Find where the given text appears and provide that cell's center as (X, Y) coordinate. 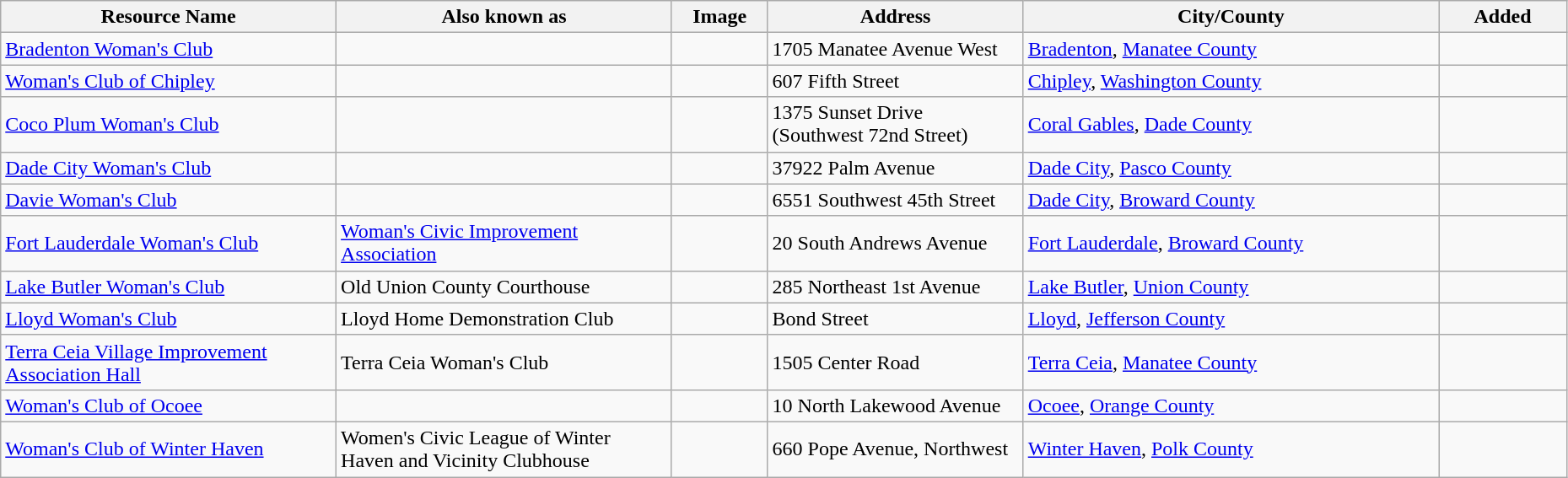
Women's Civic League of Winter Haven and Vicinity Clubhouse (504, 448)
Fort Lauderdale, Broward County (1231, 243)
10 North Lakewood Avenue (896, 405)
607 Fifth Street (896, 81)
Terra Ceia Woman's Club (504, 363)
Bradenton Woman's Club (169, 49)
Woman's Civic Improvement Association (504, 243)
1705 Manatee Avenue West (896, 49)
Lake Butler, Union County (1231, 287)
Terra Ceia Village Improvement Association Hall (169, 363)
Added (1503, 17)
City/County (1231, 17)
Dade City, Broward County (1231, 200)
Davie Woman's Club (169, 200)
20 South Andrews Avenue (896, 243)
1505 Center Road (896, 363)
Also known as (504, 17)
Coco Plum Woman's Club (169, 125)
285 Northeast 1st Avenue (896, 287)
Lake Butler Woman's Club (169, 287)
37922 Palm Avenue (896, 168)
Image (719, 17)
Coral Gables, Dade County (1231, 125)
6551 Southwest 45th Street (896, 200)
Chipley, Washington County (1231, 81)
Fort Lauderdale Woman's Club (169, 243)
Old Union County Courthouse (504, 287)
Dade City Woman's Club (169, 168)
Address (896, 17)
Woman's Club of Winter Haven (169, 448)
1375 Sunset Drive(Southwest 72nd Street) (896, 125)
Woman's Club of Chipley (169, 81)
Resource Name (169, 17)
Bond Street (896, 319)
Bradenton, Manatee County (1231, 49)
Dade City, Pasco County (1231, 168)
Winter Haven, Polk County (1231, 448)
Lloyd Home Demonstration Club (504, 319)
Terra Ceia, Manatee County (1231, 363)
Lloyd Woman's Club (169, 319)
Ocoee, Orange County (1231, 405)
660 Pope Avenue, Northwest (896, 448)
Woman's Club of Ocoee (169, 405)
Lloyd, Jefferson County (1231, 319)
